Find where the given text appears and provide that cell's center as [X, Y] coordinate. 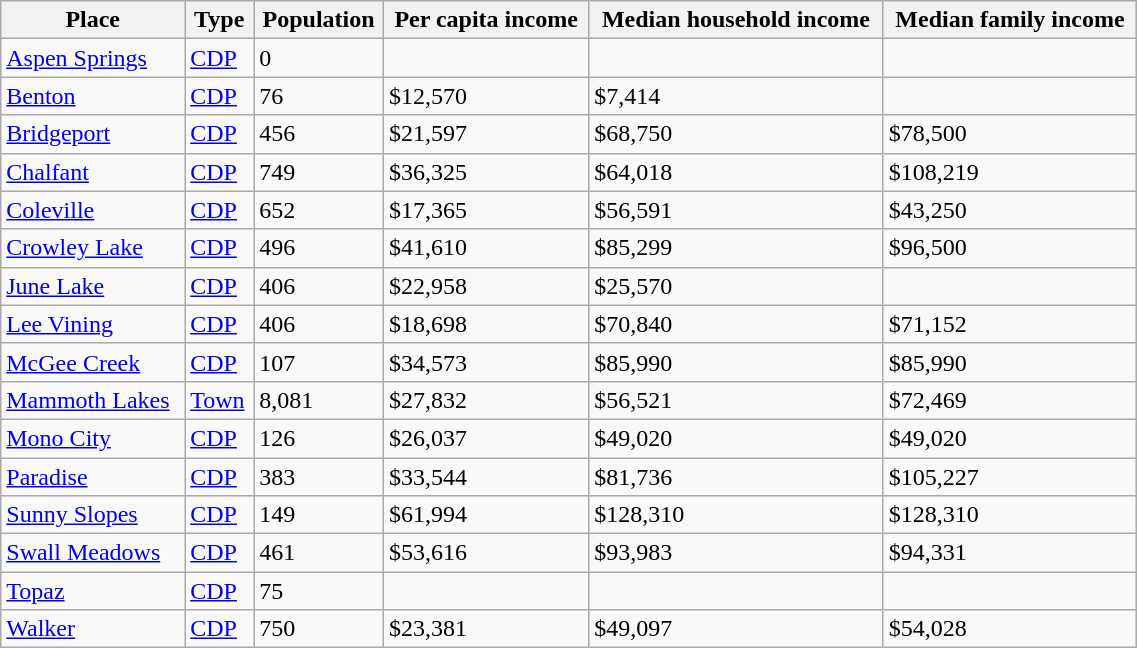
$33,544 [486, 477]
749 [319, 172]
$26,037 [486, 438]
Mammoth Lakes [93, 400]
$43,250 [1010, 210]
$61,994 [486, 515]
$81,736 [736, 477]
126 [319, 438]
$78,500 [1010, 134]
Walker [93, 629]
June Lake [93, 286]
Paradise [93, 477]
Crowley Lake [93, 248]
$53,616 [486, 553]
Place [93, 20]
$27,832 [486, 400]
750 [319, 629]
76 [319, 96]
Chalfant [93, 172]
$7,414 [736, 96]
383 [319, 477]
$85,299 [736, 248]
Lee Vining [93, 324]
Sunny Slopes [93, 515]
$12,570 [486, 96]
$56,591 [736, 210]
Bridgeport [93, 134]
Topaz [93, 591]
Town [220, 400]
$72,469 [1010, 400]
652 [319, 210]
$108,219 [1010, 172]
75 [319, 591]
Aspen Springs [93, 58]
Coleville [93, 210]
$25,570 [736, 286]
$71,152 [1010, 324]
$68,750 [736, 134]
$49,097 [736, 629]
456 [319, 134]
$56,521 [736, 400]
Swall Meadows [93, 553]
$54,028 [1010, 629]
$93,983 [736, 553]
$64,018 [736, 172]
Population [319, 20]
$36,325 [486, 172]
461 [319, 553]
Benton [93, 96]
McGee Creek [93, 362]
Per capita income [486, 20]
$105,227 [1010, 477]
$34,573 [486, 362]
$22,958 [486, 286]
Mono City [93, 438]
$70,840 [736, 324]
Median household income [736, 20]
Type [220, 20]
$21,597 [486, 134]
496 [319, 248]
$41,610 [486, 248]
$23,381 [486, 629]
0 [319, 58]
Median family income [1010, 20]
8,081 [319, 400]
$96,500 [1010, 248]
149 [319, 515]
$18,698 [486, 324]
$17,365 [486, 210]
$94,331 [1010, 553]
107 [319, 362]
